Scan for the cell matching the given text and deliver its [x, y] coordinate at center. 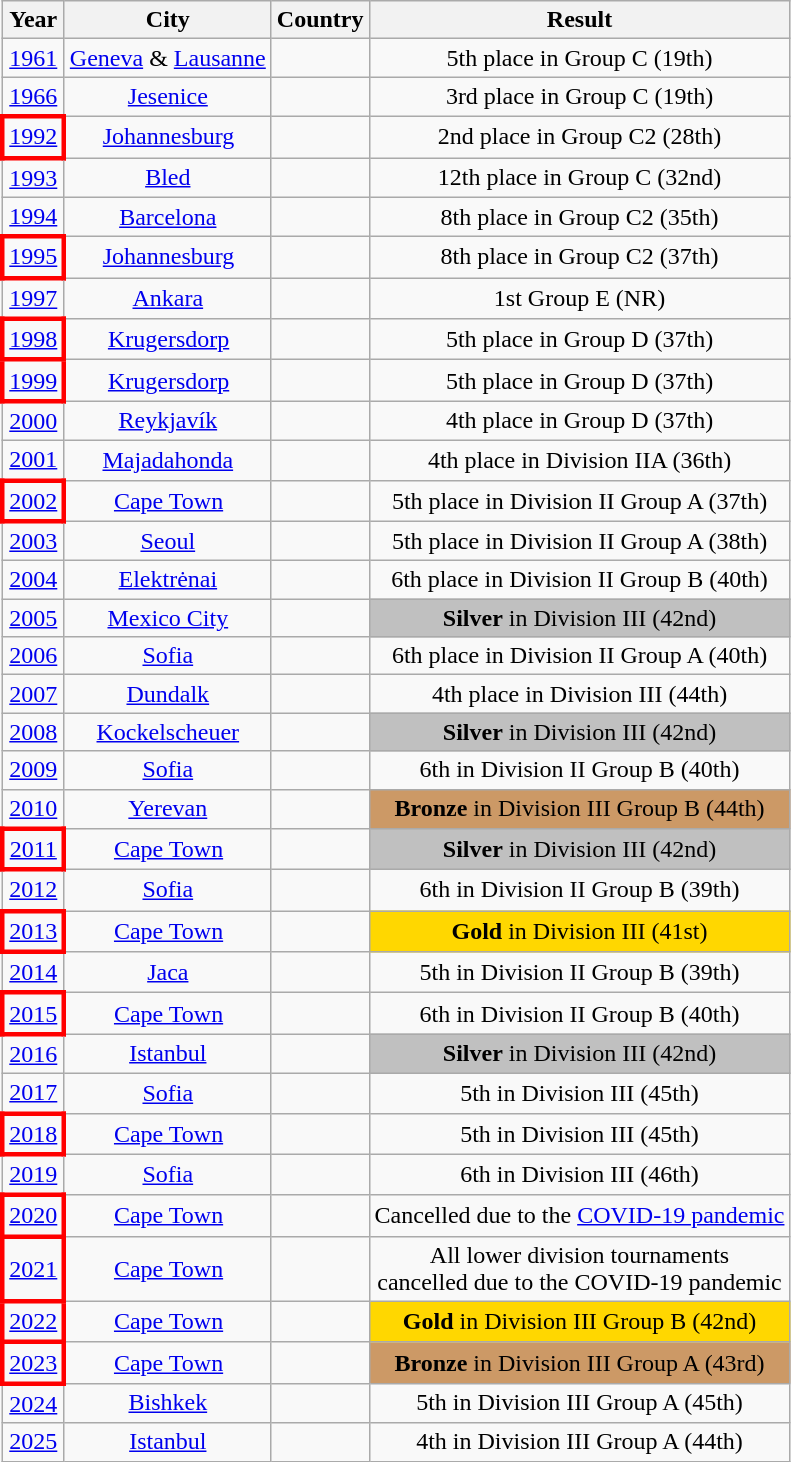
Year [33, 20]
1993 [33, 178]
City [168, 20]
2001 [33, 460]
2nd place in Group C2 (28th) [580, 136]
4th place in Division III (44th) [580, 694]
Jesenice [168, 97]
1997 [33, 298]
Seoul [168, 541]
1966 [33, 97]
1st Group E (NR) [580, 298]
5th place in Group C (19th) [580, 58]
1995 [33, 258]
2018 [33, 1134]
8th place in Group C2 (35th) [580, 217]
3rd place in Group C (19th) [580, 97]
2024 [33, 1403]
5th in Division III Group A (45th) [580, 1403]
2016 [33, 1054]
Bishkek [168, 1403]
Ankara [168, 298]
5th place in Division II Group A (38th) [580, 541]
All lower division tournamentscancelled due to the COVID-19 pandemic [580, 1268]
Yerevan [168, 809]
2021 [33, 1268]
4th in Division III Group A (44th) [580, 1442]
6th in Division III (46th) [580, 1174]
Bronze in Division III Group B (44th) [580, 809]
2007 [33, 694]
2005 [33, 618]
Kockelscheuer [168, 732]
8th place in Group C2 (37th) [580, 258]
Gold in Division III Group B (42nd) [580, 1322]
2013 [33, 932]
Geneva & Lausanne [168, 58]
Elektrėnai [168, 580]
2017 [33, 1093]
2000 [33, 421]
Country [320, 20]
2014 [33, 972]
5th place in Division II Group A (37th) [580, 500]
2004 [33, 580]
6th in Division II Group B (39th) [580, 890]
4th place in Division IIA (36th) [580, 460]
4th place in Group D (37th) [580, 421]
Bled [168, 178]
2012 [33, 890]
Reykjavík [168, 421]
6th place in Division II Group B (40th) [580, 580]
1992 [33, 136]
2022 [33, 1322]
Jaca [168, 972]
2002 [33, 500]
2019 [33, 1174]
6th place in Division II Group A (40th) [580, 656]
Bronze in Division III Group A (43rd) [580, 1362]
1999 [33, 380]
2020 [33, 1216]
Majadahonda [168, 460]
1961 [33, 58]
1998 [33, 340]
Barcelona [168, 217]
2010 [33, 809]
2015 [33, 1014]
2006 [33, 656]
2009 [33, 770]
1994 [33, 217]
Dundalk [168, 694]
Mexico City [168, 618]
5th in Division II Group B (39th) [580, 972]
2008 [33, 732]
2003 [33, 541]
Result [580, 20]
2011 [33, 850]
12th place in Group C (32nd) [580, 178]
2025 [33, 1442]
Gold in Division III (41st) [580, 932]
2023 [33, 1362]
Cancelled due to the COVID-19 pandemic [580, 1216]
